For the text-containing cell, return its midpoint in [x, y] coordinate format. 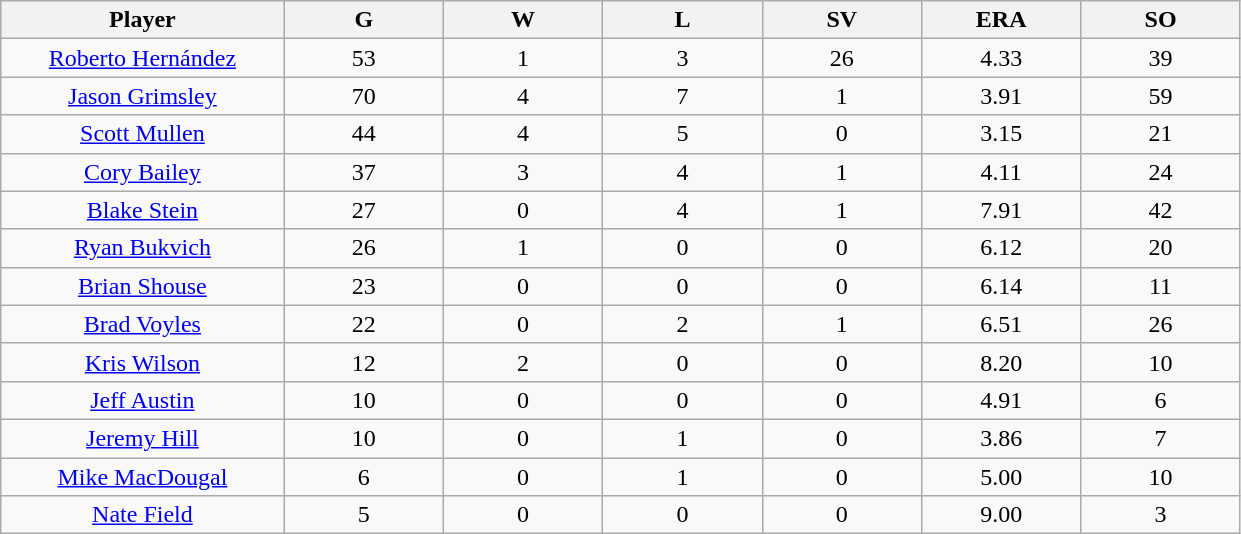
23 [364, 286]
ERA [1000, 20]
3.86 [1000, 438]
Cory Bailey [142, 172]
42 [1160, 210]
3.15 [1000, 134]
70 [364, 96]
39 [1160, 58]
Brian Shouse [142, 286]
21 [1160, 134]
22 [364, 324]
4.11 [1000, 172]
4.91 [1000, 400]
7.91 [1000, 210]
8.20 [1000, 362]
Nate Field [142, 515]
Blake Stein [142, 210]
Jeremy Hill [142, 438]
4.33 [1000, 58]
6.12 [1000, 248]
Scott Mullen [142, 134]
G [364, 20]
6.51 [1000, 324]
44 [364, 134]
27 [364, 210]
37 [364, 172]
Brad Voyles [142, 324]
Jeff Austin [142, 400]
59 [1160, 96]
Jason Grimsley [142, 96]
11 [1160, 286]
Roberto Hernández [142, 58]
9.00 [1000, 515]
12 [364, 362]
Kris Wilson [142, 362]
6.14 [1000, 286]
24 [1160, 172]
3.91 [1000, 96]
SV [842, 20]
5.00 [1000, 477]
20 [1160, 248]
Player [142, 20]
Ryan Bukvich [142, 248]
Mike MacDougal [142, 477]
W [522, 20]
53 [364, 58]
L [682, 20]
SO [1160, 20]
